Capture the cell that displays the provided text and extract its [X, Y] central coordinate. 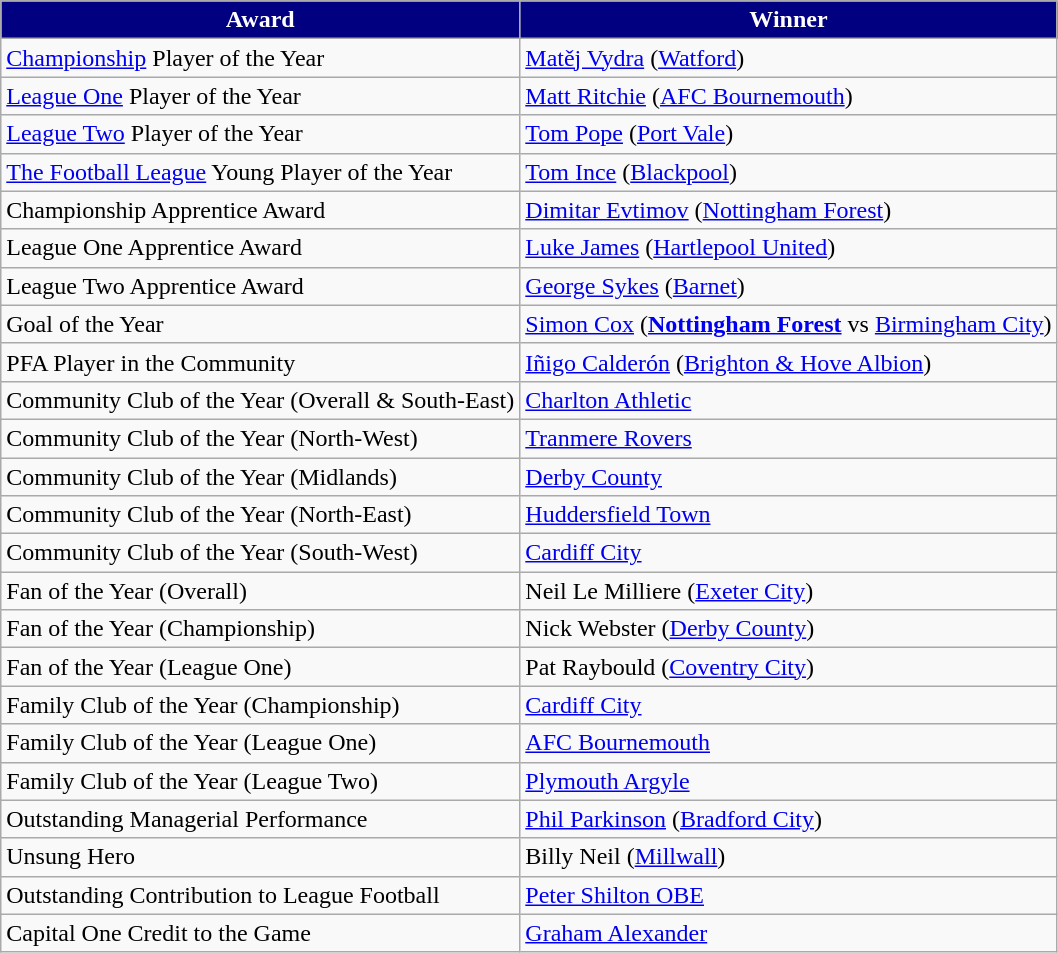
Billy Neil (Millwall) [788, 857]
League One Apprentice Award [260, 248]
Family Club of the Year (League One) [260, 743]
Luke James (Hartlepool United) [788, 248]
Unsung Hero [260, 857]
Community Club of the Year (South-West) [260, 553]
Tranmere Rovers [788, 438]
Outstanding Managerial Performance [260, 819]
Fan of the Year (Overall) [260, 591]
Tom Ince (Blackpool) [788, 172]
Community Club of the Year (North-East) [260, 515]
PFA Player in the Community [260, 362]
League One Player of the Year [260, 96]
Matěj Vydra (Watford) [788, 58]
Community Club of the Year (Midlands) [260, 477]
Plymouth Argyle [788, 781]
Winner [788, 20]
Award [260, 20]
Fan of the Year (Championship) [260, 629]
Pat Raybould (Coventry City) [788, 667]
Capital One Credit to the Game [260, 933]
Goal of the Year [260, 324]
Derby County [788, 477]
Fan of the Year (League One) [260, 667]
Family Club of the Year (Championship) [260, 705]
Community Club of the Year (Overall & South-East) [260, 400]
AFC Bournemouth [788, 743]
Peter Shilton OBE [788, 895]
Family Club of the Year (League Two) [260, 781]
Championship Apprentice Award [260, 210]
Simon Cox (Nottingham Forest vs Birmingham City) [788, 324]
Championship Player of the Year [260, 58]
Community Club of the Year (North-West) [260, 438]
League Two Player of the Year [260, 134]
Phil Parkinson (Bradford City) [788, 819]
Iñigo Calderón (Brighton & Hove Albion) [788, 362]
Graham Alexander [788, 933]
Matt Ritchie (AFC Bournemouth) [788, 96]
Neil Le Milliere (Exeter City) [788, 591]
Tom Pope (Port Vale) [788, 134]
Charlton Athletic [788, 400]
Huddersfield Town [788, 515]
Outstanding Contribution to League Football [260, 895]
League Two Apprentice Award [260, 286]
Nick Webster (Derby County) [788, 629]
George Sykes (Barnet) [788, 286]
Dimitar Evtimov (Nottingham Forest) [788, 210]
The Football League Young Player of the Year [260, 172]
